Identify which cell holds the provided text, then report its (x, y) central coordinate. 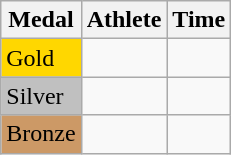
Time (199, 20)
Bronze (41, 134)
Medal (41, 20)
Athlete (124, 20)
Gold (41, 58)
Silver (41, 96)
